Capture the cell that displays the provided text and extract its [X, Y] central coordinate. 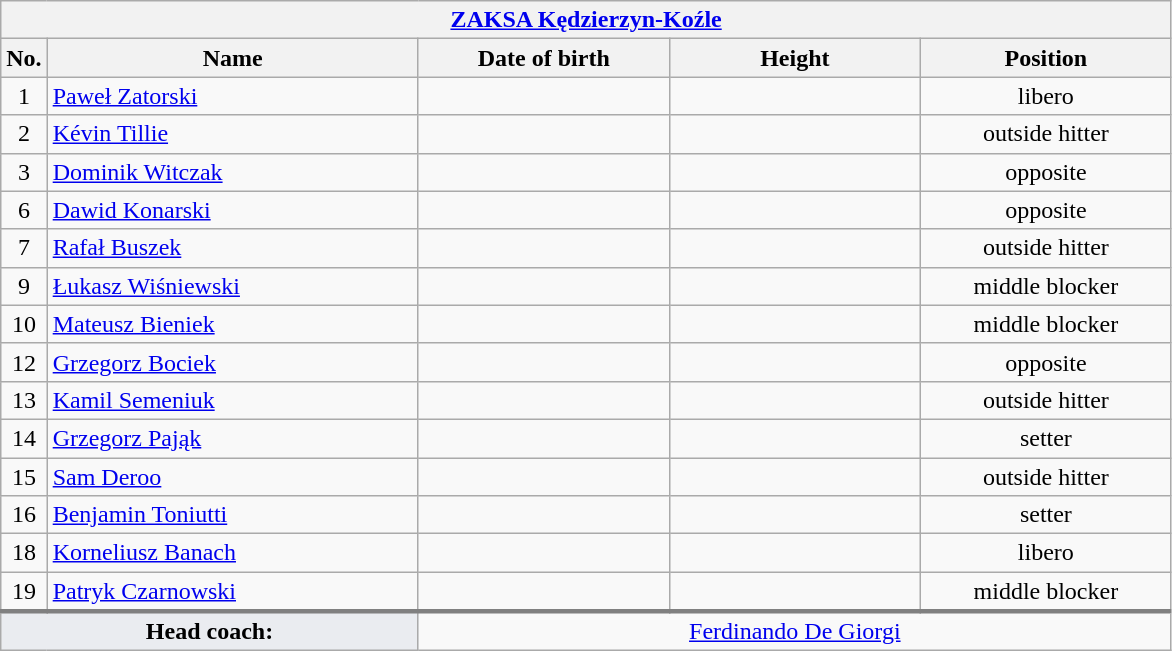
14 [24, 438]
Patryk Czarnowski [232, 592]
Dominik Witczak [232, 172]
Grzegorz Bociek [232, 362]
Sam Deroo [232, 477]
15 [24, 477]
Dawid Konarski [232, 210]
ZAKSA Kędzierzyn-Koźle [586, 20]
3 [24, 172]
Benjamin Toniutti [232, 515]
Name [232, 58]
Rafał Buszek [232, 248]
Kamil Semeniuk [232, 400]
16 [24, 515]
Mateusz Bieniek [232, 324]
Head coach: [210, 631]
Kévin Tillie [232, 134]
9 [24, 286]
12 [24, 362]
Grzegorz Pająk [232, 438]
Ferdinando De Giorgi [794, 631]
Height [794, 58]
Date of birth [544, 58]
1 [24, 96]
Position [1046, 58]
Paweł Zatorski [232, 96]
7 [24, 248]
19 [24, 592]
6 [24, 210]
13 [24, 400]
2 [24, 134]
18 [24, 553]
No. [24, 58]
10 [24, 324]
Łukasz Wiśniewski [232, 286]
Korneliusz Banach [232, 553]
